Find where the given text appears and provide that cell's center as [X, Y] coordinate. 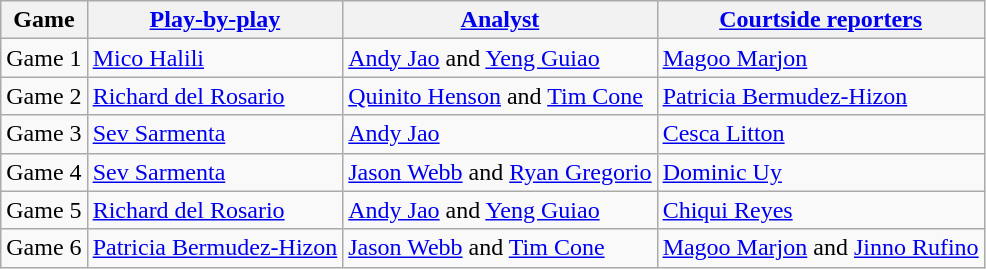
Play-by-play [215, 20]
Magoo Marjon and Jinno Rufino [820, 248]
Dominic Uy [820, 172]
Mico Halili [215, 58]
Game 3 [44, 134]
Jason Webb and Ryan Gregorio [500, 172]
Game 2 [44, 96]
Game 4 [44, 172]
Game [44, 20]
Chiqui Reyes [820, 210]
Game 1 [44, 58]
Analyst [500, 20]
Cesca Litton [820, 134]
Magoo Marjon [820, 58]
Quinito Henson and Tim Cone [500, 96]
Courtside reporters [820, 20]
Game 6 [44, 248]
Game 5 [44, 210]
Jason Webb and Tim Cone [500, 248]
Andy Jao [500, 134]
